Find where the given text appears and provide that cell's center as [x, y] coordinate. 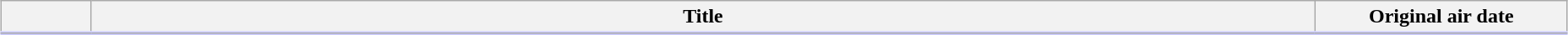
Title [703, 17]
Original air date [1441, 17]
